Detect which cell encompasses the target text, then output its (X, Y) center coordinate. 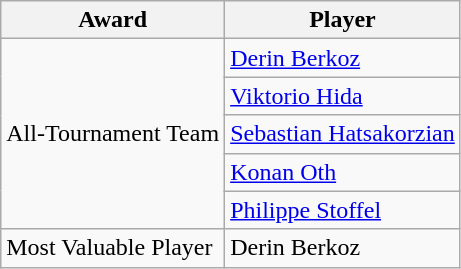
Konan Oth (343, 172)
Most Valuable Player (113, 248)
Viktorio Hida (343, 96)
Player (343, 20)
Award (113, 20)
All-Tournament Team (113, 134)
Philippe Stoffel (343, 210)
Sebastian Hatsakorzian (343, 134)
